Locate the cell with the specified text and output its [x, y] center coordinate. 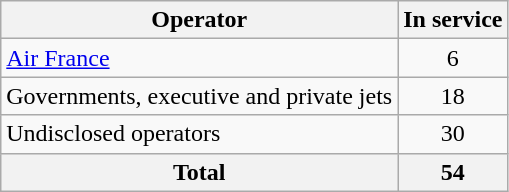
Undisclosed operators [200, 134]
In service [453, 20]
Total [200, 172]
6 [453, 58]
54 [453, 172]
30 [453, 134]
Air France [200, 58]
18 [453, 96]
Governments, executive and private jets [200, 96]
Operator [200, 20]
